For the text-containing cell, return its midpoint in [X, Y] coordinate format. 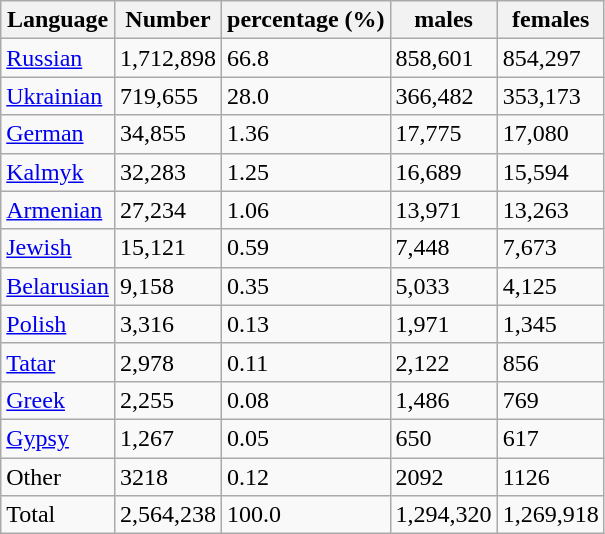
Jewish [58, 248]
5,033 [444, 286]
15,594 [550, 172]
1,486 [444, 400]
0.35 [306, 286]
0.12 [306, 477]
Total [58, 515]
0.59 [306, 248]
366,482 [444, 96]
9,158 [168, 286]
Tatar [58, 362]
1.36 [306, 134]
1,971 [444, 324]
66.8 [306, 58]
Ukrainian [58, 96]
17,080 [550, 134]
2,564,238 [168, 515]
34,855 [168, 134]
17,775 [444, 134]
13,263 [550, 210]
854,297 [550, 58]
2092 [444, 477]
1,269,918 [550, 515]
Kalmyk [58, 172]
Language [58, 20]
858,601 [444, 58]
1,294,320 [444, 515]
Other [58, 477]
769 [550, 400]
100.0 [306, 515]
4,125 [550, 286]
males [444, 20]
16,689 [444, 172]
28.0 [306, 96]
females [550, 20]
15,121 [168, 248]
2,978 [168, 362]
3218 [168, 477]
0.13 [306, 324]
27,234 [168, 210]
2,255 [168, 400]
1.25 [306, 172]
617 [550, 438]
2,122 [444, 362]
856 [550, 362]
1,345 [550, 324]
7,448 [444, 248]
32,283 [168, 172]
1,267 [168, 438]
Belarusian [58, 286]
0.11 [306, 362]
3,316 [168, 324]
7,673 [550, 248]
Greek [58, 400]
percentage (%) [306, 20]
1126 [550, 477]
Polish [58, 324]
719,655 [168, 96]
0.08 [306, 400]
353,173 [550, 96]
Russian [58, 58]
1.06 [306, 210]
German [58, 134]
650 [444, 438]
13,971 [444, 210]
Armenian [58, 210]
0.05 [306, 438]
Number [168, 20]
1,712,898 [168, 58]
Gypsy [58, 438]
